Scan for the cell matching the given text and deliver its [x, y] coordinate at center. 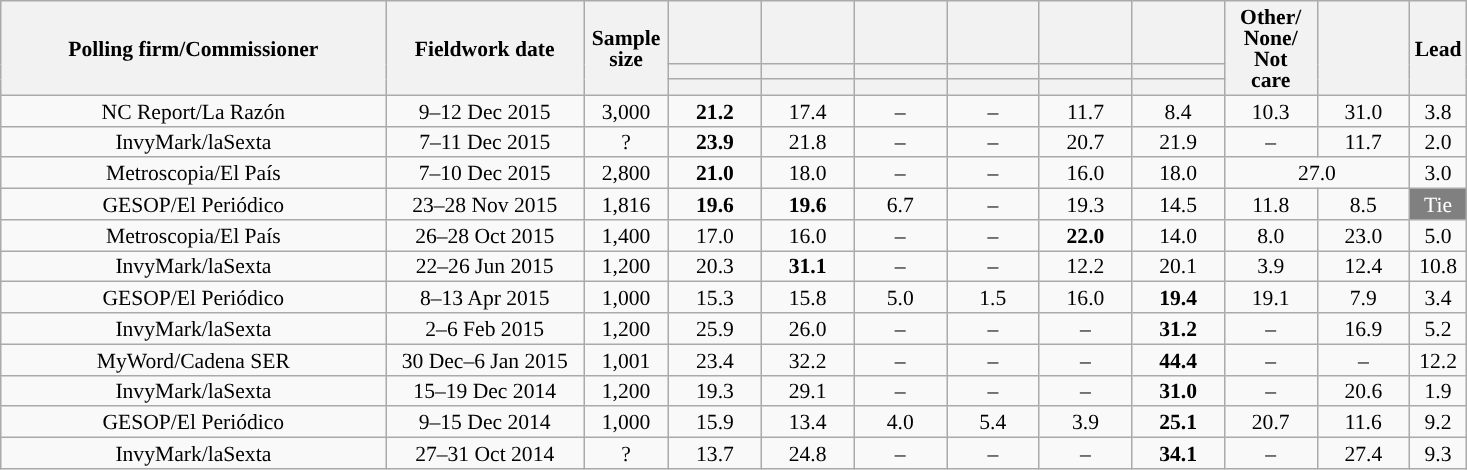
11.6 [1364, 422]
23.4 [716, 360]
15–19 Dec 2014 [485, 390]
19.4 [1178, 298]
15.8 [808, 298]
9.2 [1438, 422]
21.9 [1178, 142]
8.5 [1364, 204]
MyWord/Cadena SER [194, 360]
9.3 [1438, 454]
14.5 [1178, 204]
27–31 Oct 2014 [485, 454]
Sample size [626, 48]
22.0 [1086, 236]
10.8 [1438, 266]
3,000 [626, 110]
21.0 [716, 174]
14.0 [1178, 236]
3.4 [1438, 298]
20.6 [1364, 390]
1,400 [626, 236]
2,800 [626, 174]
1.9 [1438, 390]
21.2 [716, 110]
8–13 Apr 2015 [485, 298]
13.4 [808, 422]
8.0 [1270, 236]
8.4 [1178, 110]
20.3 [716, 266]
7.9 [1364, 298]
13.7 [716, 454]
17.0 [716, 236]
2–6 Feb 2015 [485, 328]
32.2 [808, 360]
19.1 [1270, 298]
25.9 [716, 328]
1.5 [992, 298]
23–28 Nov 2015 [485, 204]
22–26 Jun 2015 [485, 266]
9–15 Dec 2014 [485, 422]
12.4 [1364, 266]
26.0 [808, 328]
27.0 [1316, 174]
21.8 [808, 142]
27.4 [1364, 454]
23.0 [1364, 236]
4.0 [900, 422]
3.0 [1438, 174]
3.8 [1438, 110]
11.8 [1270, 204]
1,001 [626, 360]
9–12 Dec 2015 [485, 110]
7–11 Dec 2015 [485, 142]
Lead [1438, 48]
25.1 [1178, 422]
31.1 [808, 266]
5.2 [1438, 328]
17.4 [808, 110]
31.2 [1178, 328]
30 Dec–6 Jan 2015 [485, 360]
1,816 [626, 204]
Polling firm/Commissioner [194, 48]
20.1 [1178, 266]
5.4 [992, 422]
16.9 [1364, 328]
6.7 [900, 204]
Other/None/Notcare [1270, 48]
Fieldwork date [485, 48]
29.1 [808, 390]
Tie [1438, 204]
7–10 Dec 2015 [485, 174]
24.8 [808, 454]
26–28 Oct 2015 [485, 236]
34.1 [1178, 454]
15.9 [716, 422]
23.9 [716, 142]
NC Report/La Razón [194, 110]
10.3 [1270, 110]
2.0 [1438, 142]
44.4 [1178, 360]
15.3 [716, 298]
